Return (X, Y) of the center of cell containing provided text 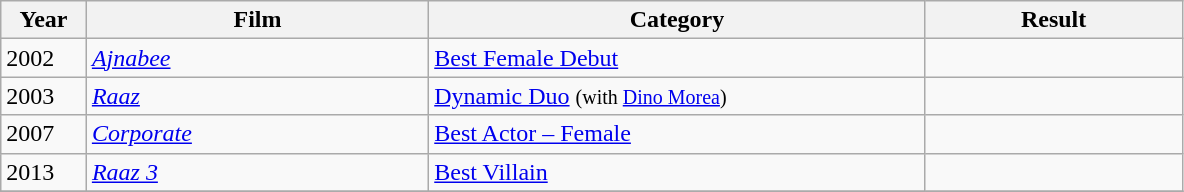
Raaz (257, 96)
Corporate (257, 134)
Category (677, 20)
Dynamic Duo (with Dino Morea) (677, 96)
Best Female Debut (677, 58)
2002 (44, 58)
Ajnabee (257, 58)
Year (44, 20)
2007 (44, 134)
2013 (44, 172)
Result (1054, 20)
2003 (44, 96)
Best Villain (677, 172)
Film (257, 20)
Raaz 3 (257, 172)
Best Actor – Female (677, 134)
